Identify which cell holds the provided text, then report its (X, Y) central coordinate. 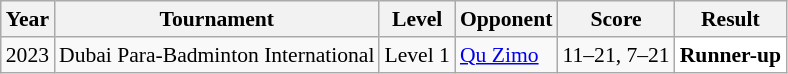
Dubai Para-Badminton International (216, 55)
Qu Zimo (506, 55)
Level (416, 19)
Year (28, 19)
11–21, 7–21 (616, 55)
Result (730, 19)
Score (616, 19)
Runner-up (730, 55)
2023 (28, 55)
Tournament (216, 19)
Opponent (506, 19)
Level 1 (416, 55)
